Determine the [X, Y] coordinate at the center of the cell enclosing the given text.  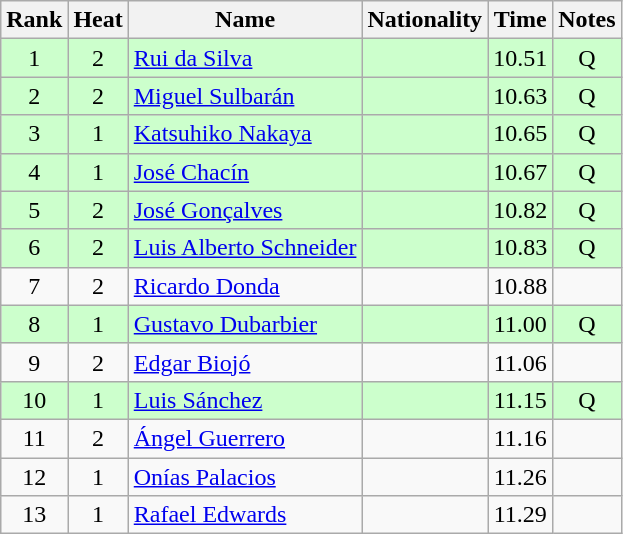
Heat [98, 20]
Rafael Edwards [245, 515]
Rank [34, 20]
Edgar Biojó [245, 362]
Nationality [425, 20]
11.29 [520, 515]
Rui da Silva [245, 58]
Gustavo Dubarbier [245, 324]
Ricardo Donda [245, 286]
Ángel Guerrero [245, 438]
11.00 [520, 324]
7 [34, 286]
6 [34, 248]
12 [34, 477]
4 [34, 172]
13 [34, 515]
Name [245, 20]
8 [34, 324]
10.88 [520, 286]
10.82 [520, 210]
11.15 [520, 400]
3 [34, 134]
11 [34, 438]
Notes [587, 20]
11.26 [520, 477]
Luis Alberto Schneider [245, 248]
Onías Palacios [245, 477]
José Gonçalves [245, 210]
10 [34, 400]
10.51 [520, 58]
10.63 [520, 96]
Luis Sánchez [245, 400]
10.83 [520, 248]
José Chacín [245, 172]
5 [34, 210]
11.06 [520, 362]
10.67 [520, 172]
10.65 [520, 134]
Miguel Sulbarán [245, 96]
11.16 [520, 438]
Katsuhiko Nakaya [245, 134]
Time [520, 20]
9 [34, 362]
